Extract the (X, Y) coordinate from the center of the cell holding the provided text.  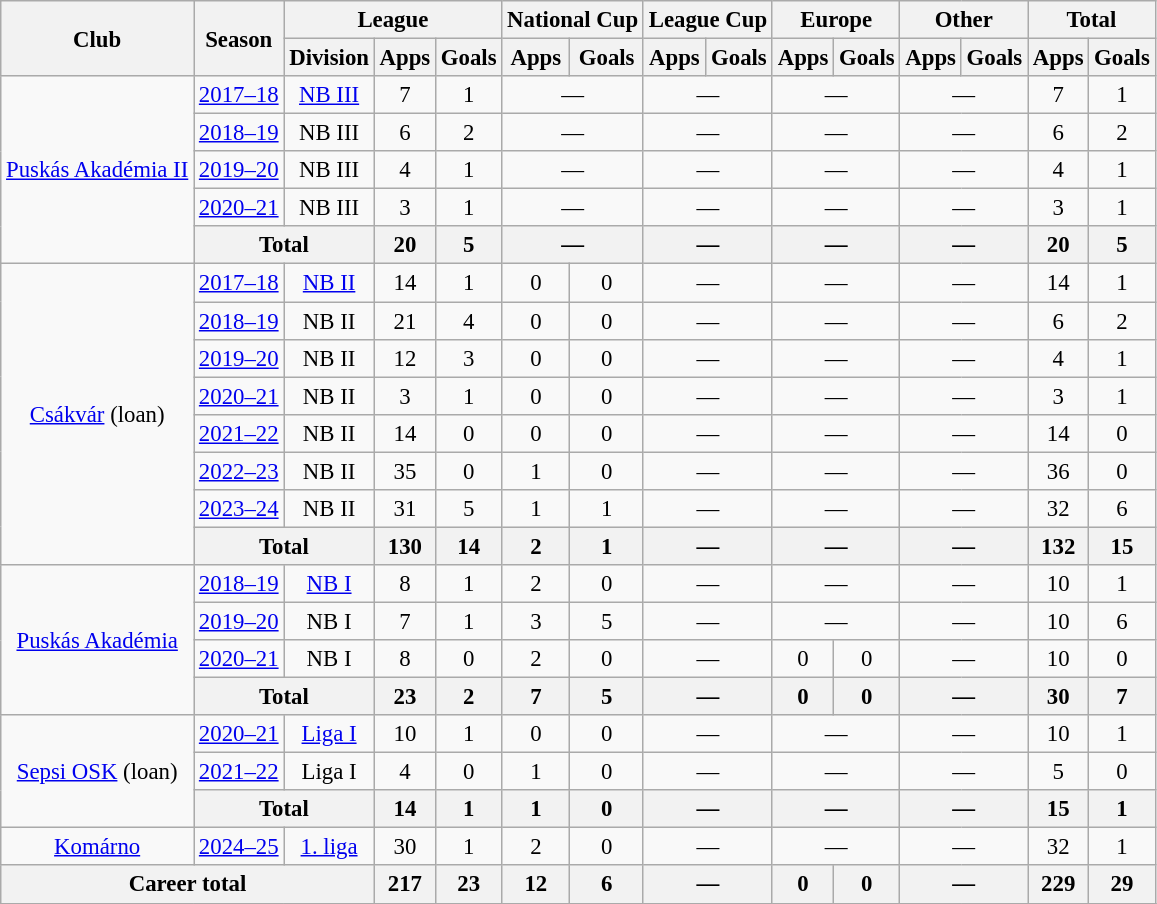
Csákvár (loan) (98, 414)
229 (1058, 885)
21 (404, 321)
Career total (188, 885)
217 (404, 885)
29 (1122, 885)
2023–24 (239, 509)
2022–23 (239, 471)
National Cup (573, 20)
Sepsi OSK (loan) (98, 772)
Other (964, 20)
Season (239, 38)
Puskás Akadémia II (98, 170)
36 (1058, 471)
Komárno (98, 847)
1. liga (329, 847)
Europe (836, 20)
35 (404, 471)
League (393, 20)
Club (98, 38)
2024–25 (239, 847)
Puskás Akadémia (98, 640)
League Cup (708, 20)
130 (404, 546)
132 (1058, 546)
31 (404, 509)
Division (329, 58)
